Determine the [x, y] coordinate at the center of the cell enclosing the given text.  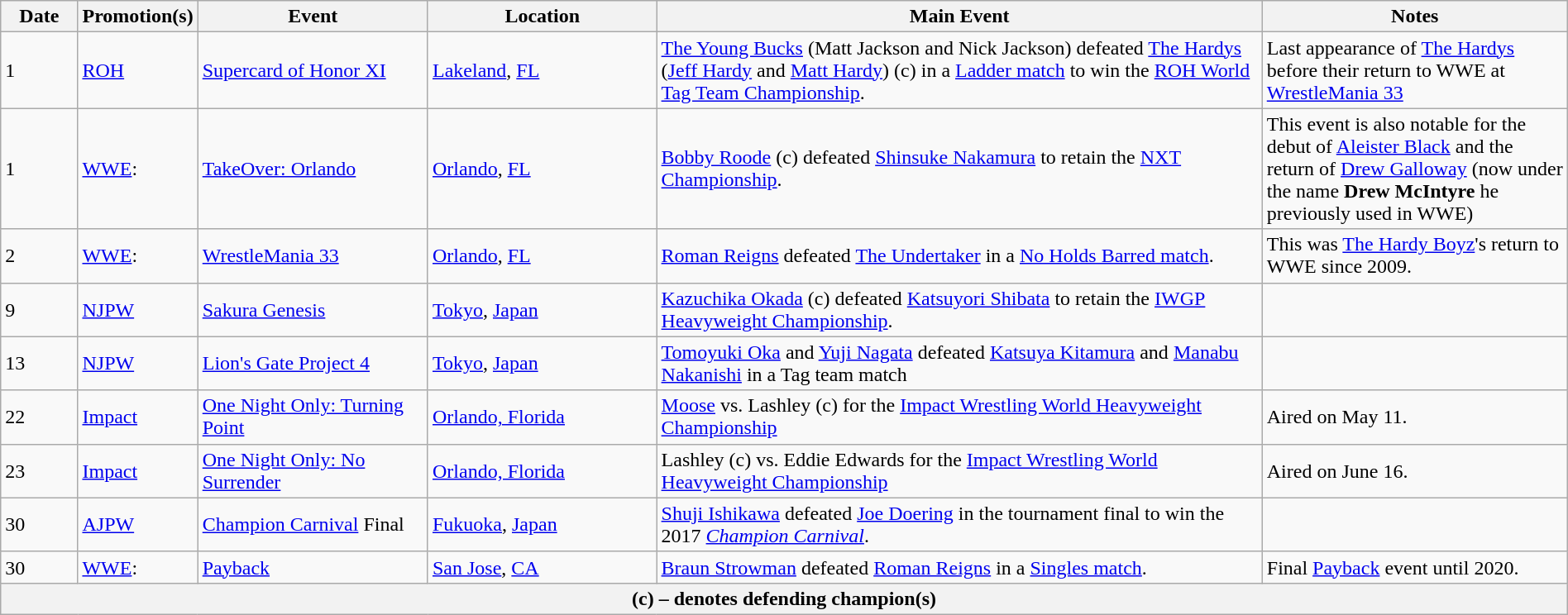
Tomoyuki Oka and Yuji Nagata defeated Katsuya Kitamura and Manabu Nakanishi in a Tag team match [959, 364]
Date [40, 17]
TakeOver: Orlando [313, 169]
22 [40, 417]
One Night Only: Turning Point [313, 417]
9 [40, 309]
Lion's Gate Project 4 [313, 364]
WrestleMania 33 [313, 256]
Braun Strowman defeated Roman Reigns in a Singles match. [959, 567]
Event [313, 17]
This was The Hardy Boyz's return to WWE since 2009. [1414, 256]
2 [40, 256]
Supercard of Honor XI [313, 70]
Aired on June 16. [1414, 471]
Aired on May 11. [1414, 417]
Final Payback event until 2020. [1414, 567]
13 [40, 364]
Moose vs. Lashley (c) for the Impact Wrestling World Heavyweight Championship [959, 417]
ROH [137, 70]
AJPW [137, 524]
Location [543, 17]
Main Event [959, 17]
Last appearance of The Hardys before their return to WWE at WrestleMania 33 [1414, 70]
Roman Reigns defeated The Undertaker in a No Holds Barred match. [959, 256]
Bobby Roode (c) defeated Shinsuke Nakamura to retain the NXT Championship. [959, 169]
Champion Carnival Final [313, 524]
Promotion(s) [137, 17]
23 [40, 471]
Notes [1414, 17]
Kazuchika Okada (c) defeated Katsuyori Shibata to retain the IWGP Heavyweight Championship. [959, 309]
San Jose, CA [543, 567]
(c) – denotes defending champion(s) [784, 598]
Lashley (c) vs. Eddie Edwards for the Impact Wrestling World Heavyweight Championship [959, 471]
Sakura Genesis [313, 309]
One Night Only: No Surrender [313, 471]
Shuji Ishikawa defeated Joe Doering in the tournament final to win the 2017 Champion Carnival. [959, 524]
Lakeland, FL [543, 70]
Fukuoka, Japan [543, 524]
Payback [313, 567]
